Determine the [X, Y] coordinate at the center of the cell enclosing the given text.  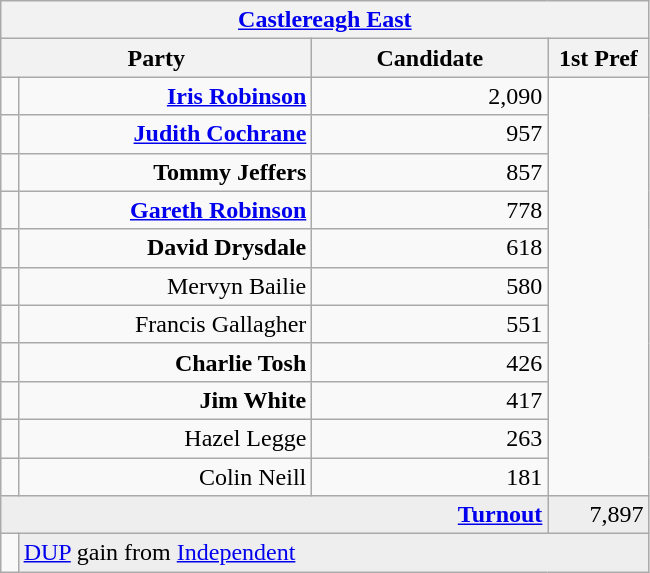
Colin Neill [165, 477]
957 [430, 134]
David Drysdale [165, 248]
Party [156, 58]
Iris Robinson [165, 96]
426 [430, 362]
7,897 [598, 515]
580 [430, 286]
857 [430, 172]
778 [430, 210]
263 [430, 438]
Turnout [274, 515]
551 [430, 324]
181 [430, 477]
DUP gain from Independent [334, 553]
Francis Gallagher [165, 324]
Tommy Jeffers [165, 172]
Jim White [165, 400]
417 [430, 400]
618 [430, 248]
2,090 [430, 96]
Mervyn Bailie [165, 286]
Gareth Robinson [165, 210]
Hazel Legge [165, 438]
1st Pref [598, 58]
Judith Cochrane [165, 134]
Candidate [430, 58]
Castlereagh East [325, 20]
Charlie Tosh [165, 362]
